Pinpoint the cell where the given text exists, returning its [X, Y] midpoint coordinate. 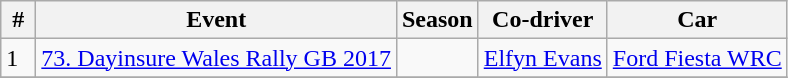
Car [697, 20]
Co-driver [542, 20]
Season [437, 20]
73. Dayinsure Wales Rally GB 2017 [216, 58]
1 [18, 58]
Event [216, 20]
# [18, 20]
Ford Fiesta WRC [697, 58]
Elfyn Evans [542, 58]
